Pinpoint the cell where the given text exists, returning its (x, y) midpoint coordinate. 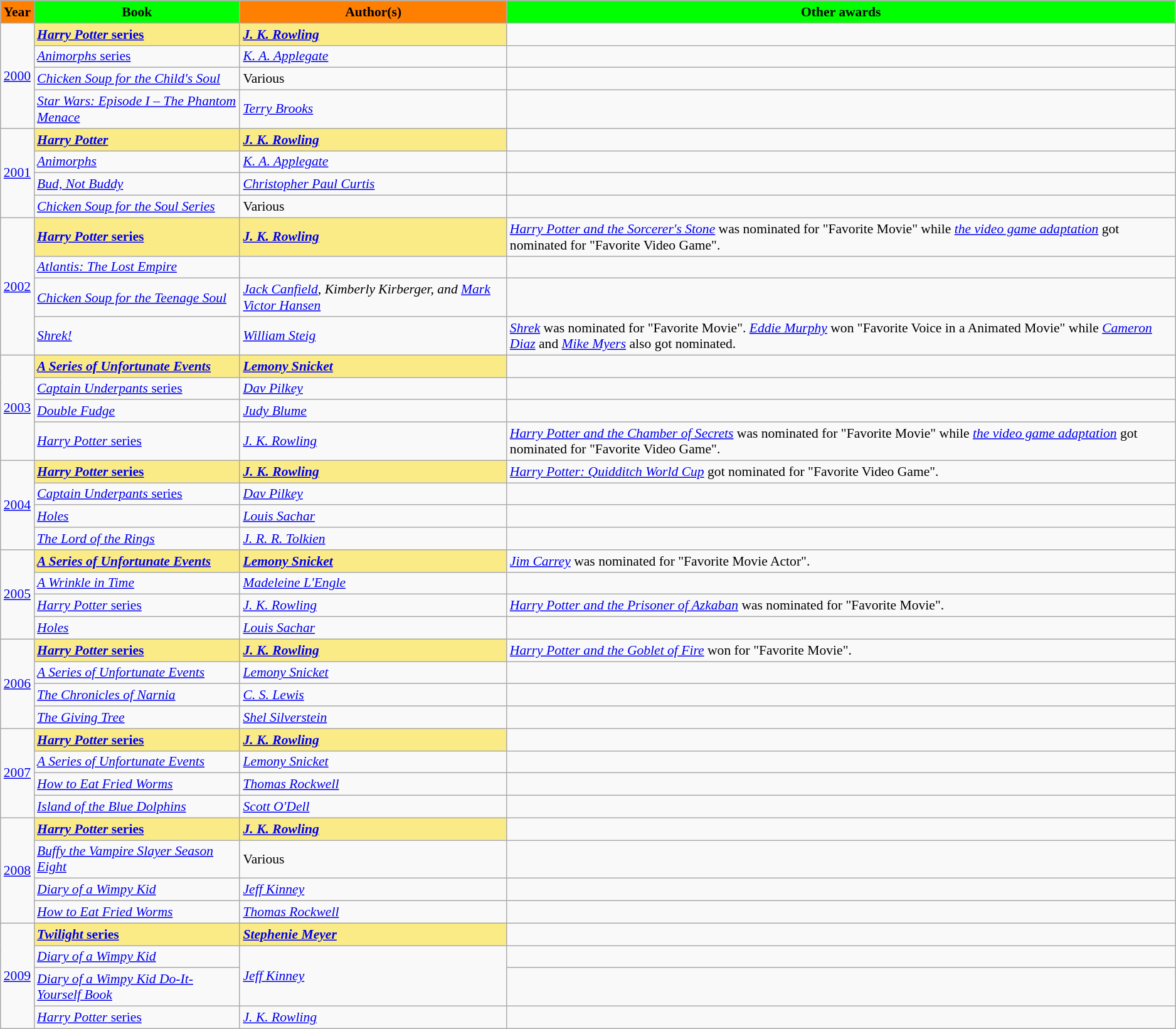
Judy Blume (373, 411)
Jack Canfield, Kimberly Kirberger, and Mark Victor Hansen (373, 297)
Author(s) (373, 12)
Diary of a Wimpy Kid Do-It-Yourself Book (137, 987)
Book (137, 12)
The Giving Tree (137, 717)
2000 (18, 76)
2002 (18, 286)
Shel Silverstein (373, 717)
Year (18, 12)
Other awards (841, 12)
The Lord of the Rings (137, 539)
Harry Potter and the Prisoner of Azkaban was nominated for "Favorite Movie". (841, 606)
A Wrinkle in Time (137, 583)
Atlantis: The Lost Empire (137, 267)
Harry Potter and the Chamber of Secrets was nominated for "Favorite Movie" while the video game adaptation got nominated for "Favorite Video Game". (841, 441)
Harry Potter: Quidditch World Cup got nominated for "Favorite Video Game". (841, 472)
2005 (18, 594)
Shrek was nominated for "Favorite Movie". Eddie Murphy won "Favorite Voice in a Animated Movie" while Cameron Diaz and Mike Myers also got nominated. (841, 336)
Harry Potter (137, 140)
Christopher Paul Curtis (373, 184)
Terry Brooks (373, 109)
William Steig (373, 336)
Jim Carrey was nominated for "Favorite Movie Actor". (841, 561)
Harry Potter and the Sorcerer's Stone was nominated for "Favorite Movie" while the video game adaptation got nominated for "Favorite Video Game". (841, 237)
Madeleine L'Engle (373, 583)
2007 (18, 773)
The Chronicles of Narnia (137, 695)
Bud, Not Buddy (137, 184)
Twilight series (137, 934)
Shrek! (137, 336)
2003 (18, 408)
2001 (18, 173)
Scott O'Dell (373, 807)
2004 (18, 505)
Chicken Soup for the Soul Series (137, 207)
J. R. R. Tolkien (373, 539)
Star Wars: Episode I – The Phantom Menace (137, 109)
2006 (18, 683)
C. S. Lewis (373, 695)
Chicken Soup for the Teenage Soul (137, 297)
Animorphs series (137, 56)
2008 (18, 870)
Buffy the Vampire Slayer Season Eight (137, 859)
Harry Potter and the Goblet of Fire won for "Favorite Movie". (841, 650)
Stephenie Meyer (373, 934)
Island of the Blue Dolphins (137, 807)
Chicken Soup for the Child's Soul (137, 79)
Double Fudge (137, 411)
2009 (18, 976)
Animorphs (137, 162)
